Capture the cell that displays the provided text and extract its (X, Y) central coordinate. 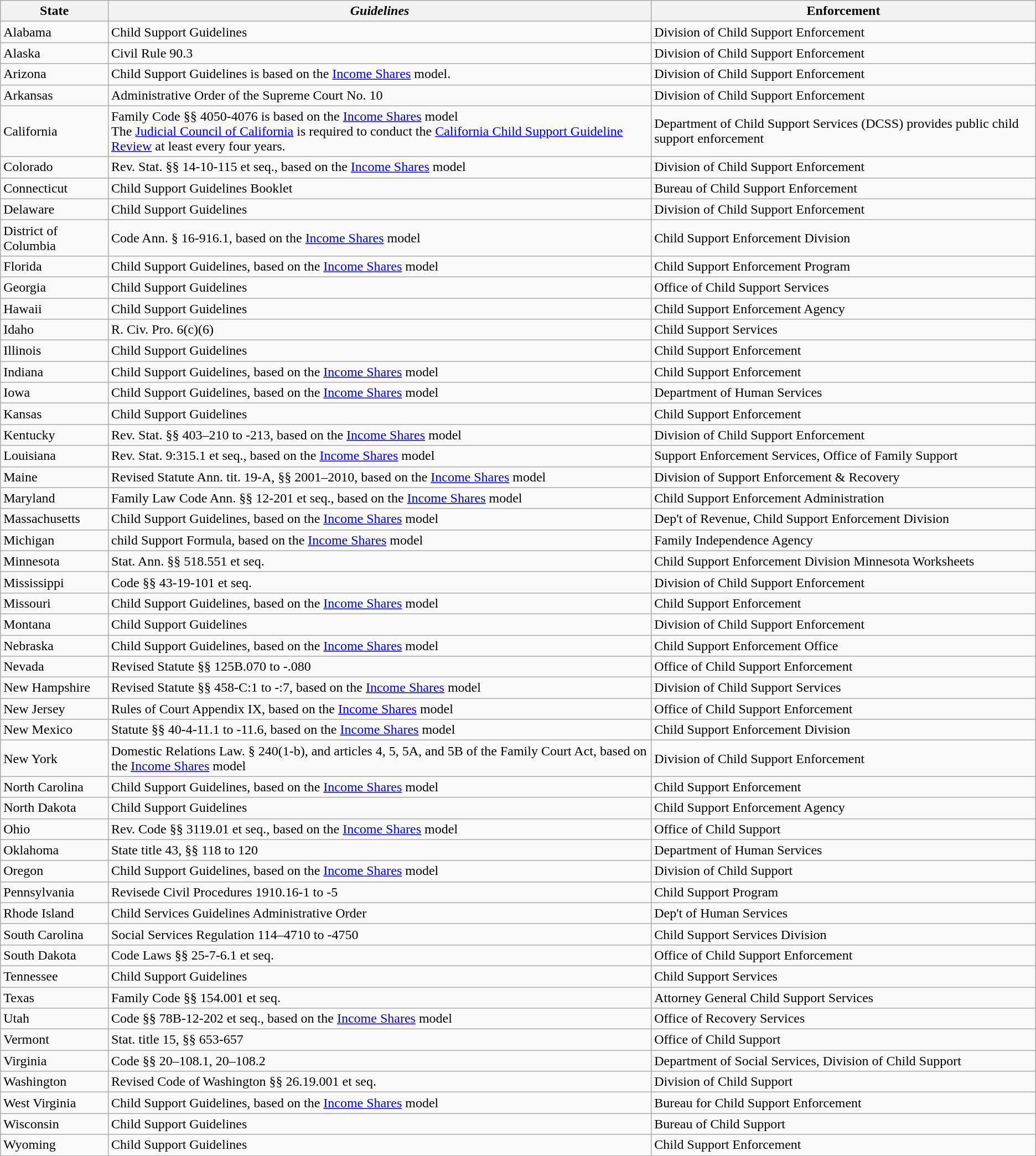
South Dakota (54, 955)
Louisiana (54, 456)
Child Support Enforcement Office (843, 646)
Rev. Stat. 9:315.1 et seq., based on the Income Shares model (380, 456)
Bureau of Child Support (843, 1124)
Child Support Program (843, 892)
State (54, 11)
Virginia (54, 1061)
Michigan (54, 540)
Revised Code of Washington §§ 26.19.001 et seq. (380, 1082)
State title 43, §§ 118 to 120 (380, 850)
Administrative Order of the Supreme Court No. 10 (380, 95)
New Hampshire (54, 688)
West Virginia (54, 1103)
Washington (54, 1082)
New Mexico (54, 730)
Rev. Stat. §§ 14-10-115 et seq., based on the Income Shares model (380, 167)
Family Independence Agency (843, 540)
Department of Child Support Services (DCSS) provides public child support enforcement (843, 131)
Rules of Court Appendix IX, based on the Income Shares model (380, 709)
Missouri (54, 603)
Alabama (54, 32)
Division of Support Enforcement & Recovery (843, 477)
Code §§ 20–108.1, 20–108.2 (380, 1061)
Division of Child Support Services (843, 688)
Bureau for Child Support Enforcement (843, 1103)
Iowa (54, 393)
Child Support Guidelines is based on the Income Shares model. (380, 74)
Rev. Code §§ 3119.01 et seq., based on the Income Shares model (380, 829)
Department of Social Services, Division of Child Support (843, 1061)
Hawaii (54, 308)
Office of Recovery Services (843, 1019)
Kansas (54, 414)
Family Code §§ 154.001 et seq. (380, 998)
Social Services Regulation 114–4710 to -4750 (380, 934)
child Support Formula, based on the Income Shares model (380, 540)
Bureau of Child Support Enforcement (843, 188)
Dep't of Human Services (843, 913)
Child Support Enforcement Division Minnesota Worksheets (843, 561)
Illinois (54, 351)
Nevada (54, 667)
Code Laws §§ 25-7-6.1 et seq. (380, 955)
Montana (54, 624)
Family Law Code Ann. §§ 12-201 et seq., based on the Income Shares model (380, 498)
Domestic Relations Law. § 240(1-b), and articles 4, 5, 5A, and 5B of the Family Court Act, based on the Income Shares model (380, 758)
Code Ann. § 16-916.1, based on the Income Shares model (380, 238)
Enforcement (843, 11)
Support Enforcement Services, Office of Family Support (843, 456)
Statute §§ 40-4-11.1 to -11.6, based on the Income Shares model (380, 730)
South Carolina (54, 934)
Child Support Enforcement Program (843, 266)
Florida (54, 266)
Pennsylvania (54, 892)
Colorado (54, 167)
Stat. title 15, §§ 653-657 (380, 1040)
District of Columbia (54, 238)
Ohio (54, 829)
Massachusetts (54, 519)
Dep't of Revenue, Child Support Enforcement Division (843, 519)
Indiana (54, 372)
Revised Statute Ann. tit. 19-A, §§ 2001–2010, based on the Income Shares model (380, 477)
Code §§ 43-19-101 et seq. (380, 582)
Child Support Enforcement Administration (843, 498)
California (54, 131)
Georgia (54, 287)
Guidelines (380, 11)
Texas (54, 998)
Attorney General Child Support Services (843, 998)
Kentucky (54, 435)
Utah (54, 1019)
Civil Rule 90.3 (380, 53)
Child Services Guidelines Administrative Order (380, 913)
Maine (54, 477)
Revised Statute §§ 458-C:1 to -:7, based on the Income Shares model (380, 688)
North Carolina (54, 787)
Revisede Civil Procedures 1910.16-1 to -5 (380, 892)
Idaho (54, 330)
Office of Child Support Services (843, 287)
Revised Statute §§ 125B.070 to -.080 (380, 667)
Tennessee (54, 976)
Stat. Ann. §§ 518.551 et seq. (380, 561)
Nebraska (54, 646)
Minnesota (54, 561)
Child Support Guidelines Booklet (380, 188)
Rev. Stat. §§ 403–210 to -213, based on the Income Shares model (380, 435)
Rhode Island (54, 913)
Wisconsin (54, 1124)
Child Support Services Division (843, 934)
Connecticut (54, 188)
R. Civ. Pro. 6(c)(6) (380, 330)
Alaska (54, 53)
Oklahoma (54, 850)
Vermont (54, 1040)
North Dakota (54, 808)
Wyoming (54, 1145)
Maryland (54, 498)
New Jersey (54, 709)
Delaware (54, 209)
Arkansas (54, 95)
Arizona (54, 74)
Code §§ 78B-12-202 et seq., based on the Income Shares model (380, 1019)
Mississippi (54, 582)
New York (54, 758)
Oregon (54, 871)
